For the text-containing cell, return its midpoint in (X, Y) coordinate format. 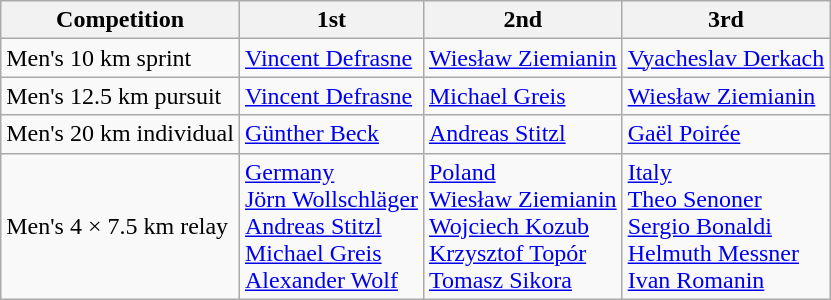
Andreas Stitzl (522, 134)
Vyacheslav Derkach (726, 58)
Günther Beck (331, 134)
Men's 12.5 km pursuit (120, 96)
Men's 20 km individual (120, 134)
Men's 10 km sprint (120, 58)
1st (331, 20)
Gaël Poirée (726, 134)
Michael Greis (522, 96)
2nd (522, 20)
Men's 4 × 7.5 km relay (120, 226)
PolandWiesław ZiemianinWojciech KozubKrzysztof TopórTomasz Sikora (522, 226)
3rd (726, 20)
Competition (120, 20)
GermanyJörn WollschlägerAndreas StitzlMichael GreisAlexander Wolf (331, 226)
ItalyTheo SenonerSergio BonaldiHelmuth MessnerIvan Romanin (726, 226)
